Pinpoint the cell where the given text exists, returning its (X, Y) midpoint coordinate. 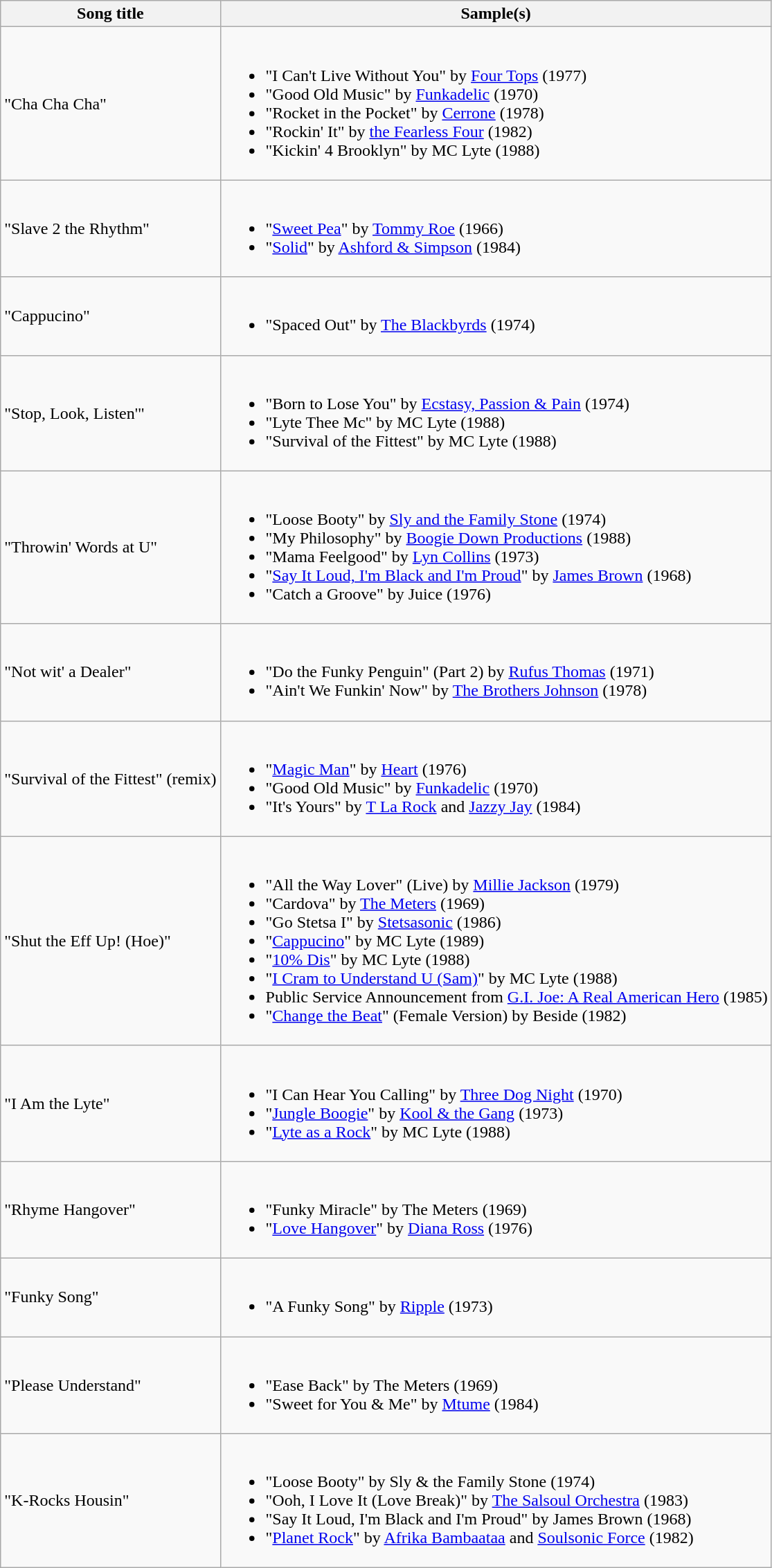
"Shut the Eff Up! (Hoe)" (111, 941)
"Stop, Look, Listen'" (111, 413)
"Survival of the Fittest" (remix) (111, 778)
"Spaced Out" by The Blackbyrds (1974) (496, 316)
"A Funky Song" by Ripple (1973) (496, 1297)
"Do the Funky Penguin" (Part 2) by Rufus Thomas (1971)"Ain't We Funkin' Now" by The Brothers Johnson (1978) (496, 672)
"Funky Song" (111, 1297)
"Please Understand" (111, 1385)
"Magic Man" by Heart (1976)"Good Old Music" by Funkadelic (1970)"It's Yours" by T La Rock and Jazzy Jay (1984) (496, 778)
"Born to Lose You" by Ecstasy, Passion & Pain (1974)"Lyte Thee Mc" by MC Lyte (1988)"Survival of the Fittest" by MC Lyte (1988) (496, 413)
"K-Rocks Housin" (111, 1501)
"Cha Cha Cha" (111, 104)
Sample(s) (496, 14)
"Sweet Pea" by Tommy Roe (1966)"Solid" by Ashford & Simpson (1984) (496, 228)
"Cappucino" (111, 316)
"Throwin' Words at U" (111, 547)
"Rhyme Hangover" (111, 1209)
"I Am the Lyte" (111, 1103)
"Slave 2 the Rhythm" (111, 228)
"I Can Hear You Calling" by Three Dog Night (1970)"Jungle Boogie" by Kool & the Gang (1973)"Lyte as a Rock" by MC Lyte (1988) (496, 1103)
"Funky Miracle" by The Meters (1969)"Love Hangover" by Diana Ross (1976) (496, 1209)
"Not wit' a Dealer" (111, 672)
"Ease Back" by The Meters (1969)"Sweet for You & Me" by Mtume (1984) (496, 1385)
Song title (111, 14)
